Find where the given text appears and provide that cell's center as [X, Y] coordinate. 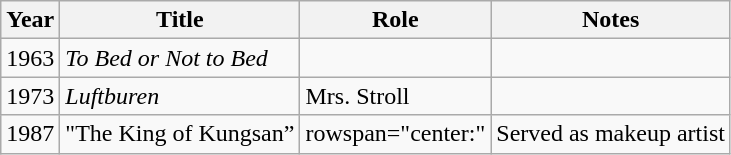
1987 [30, 134]
Notes [611, 20]
rowspan="center:" [396, 134]
"The King of Kungsan” [180, 134]
Title [180, 20]
To Bed or Not to Bed [180, 58]
Year [30, 20]
Mrs. Stroll [396, 96]
Role [396, 20]
Served as makeup artist [611, 134]
1963 [30, 58]
Luftburen [180, 96]
1973 [30, 96]
